Find where the given text appears and provide that cell's center as [X, Y] coordinate. 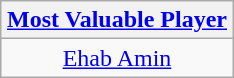
Ehab Amin [116, 58]
Most Valuable Player [116, 20]
